Provide the (x, y) coordinate of the cell's center where the given text is located.  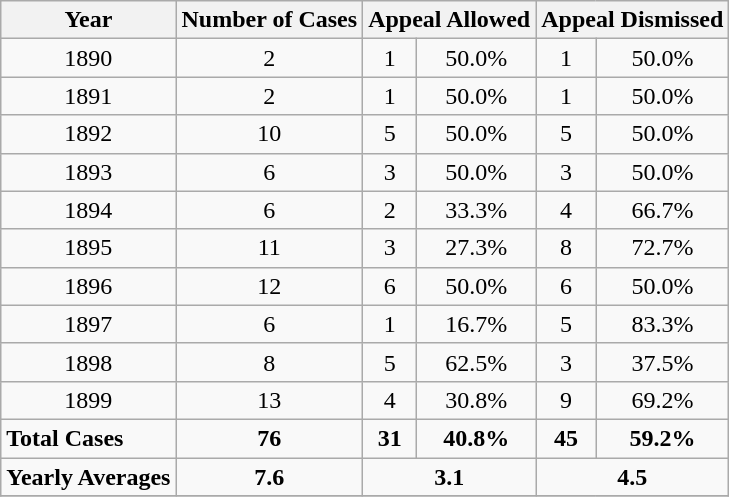
11 (270, 248)
1899 (88, 400)
10 (270, 134)
3.1 (450, 477)
27.3% (476, 248)
45 (566, 438)
7.6 (270, 477)
1892 (88, 134)
12 (270, 286)
Number of Cases (270, 20)
Appeal Allowed (450, 20)
1894 (88, 210)
Appeal Dismissed (632, 20)
30.8% (476, 400)
1891 (88, 96)
Total Cases (88, 438)
1890 (88, 58)
33.3% (476, 210)
13 (270, 400)
1898 (88, 362)
62.5% (476, 362)
69.2% (662, 400)
83.3% (662, 324)
1896 (88, 286)
16.7% (476, 324)
40.8% (476, 438)
Year (88, 20)
1897 (88, 324)
59.2% (662, 438)
66.7% (662, 210)
37.5% (662, 362)
1895 (88, 248)
9 (566, 400)
4.5 (632, 477)
Yearly Averages (88, 477)
72.7% (662, 248)
1893 (88, 172)
31 (390, 438)
76 (270, 438)
